Return (x, y) of the center of cell containing provided text 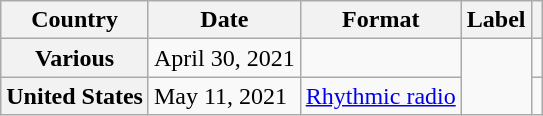
Rhythmic radio (380, 96)
Various (75, 58)
Country (75, 20)
Date (224, 20)
May 11, 2021 (224, 96)
Format (380, 20)
April 30, 2021 (224, 58)
United States (75, 96)
Label (496, 20)
